For the text-containing cell, return its midpoint in [x, y] coordinate format. 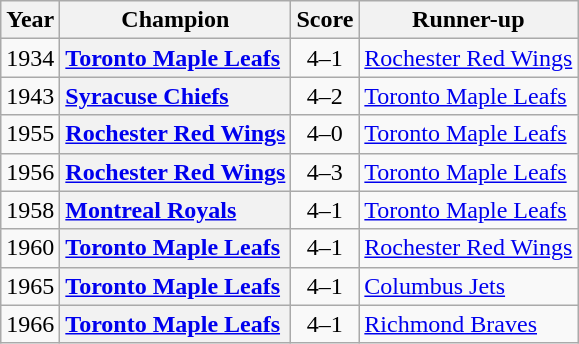
Richmond Braves [468, 324]
4–2 [325, 96]
Year [30, 20]
Montreal Royals [176, 210]
1965 [30, 286]
4–0 [325, 134]
1934 [30, 58]
1955 [30, 134]
4–3 [325, 172]
Syracuse Chiefs [176, 96]
Champion [176, 20]
1960 [30, 248]
1956 [30, 172]
Columbus Jets [468, 286]
1943 [30, 96]
Score [325, 20]
1958 [30, 210]
Runner-up [468, 20]
1966 [30, 324]
